Provide the [X, Y] coordinate of the cell's center where the given text is located.  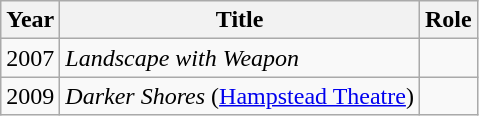
Darker Shores (Hampstead Theatre) [240, 96]
2009 [30, 96]
Year [30, 20]
2007 [30, 58]
Title [240, 20]
Landscape with Weapon [240, 58]
Role [448, 20]
